Detect which cell encompasses the target text, then output its [X, Y] center coordinate. 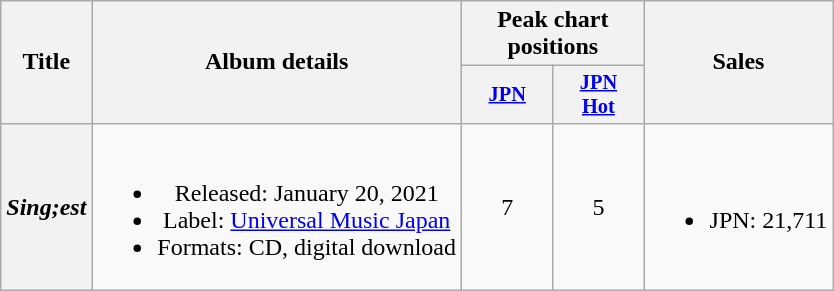
Album details [277, 62]
JPNHot [598, 95]
JPN: 21,711 [738, 206]
Sales [738, 62]
Peak chart positions [553, 34]
Title [46, 62]
Sing;est [46, 206]
5 [598, 206]
JPN [508, 95]
7 [508, 206]
Released: January 20, 2021Label: Universal Music JapanFormats: CD, digital download [277, 206]
